Search for the cell housing the specified text and yield its [X, Y] center coordinate. 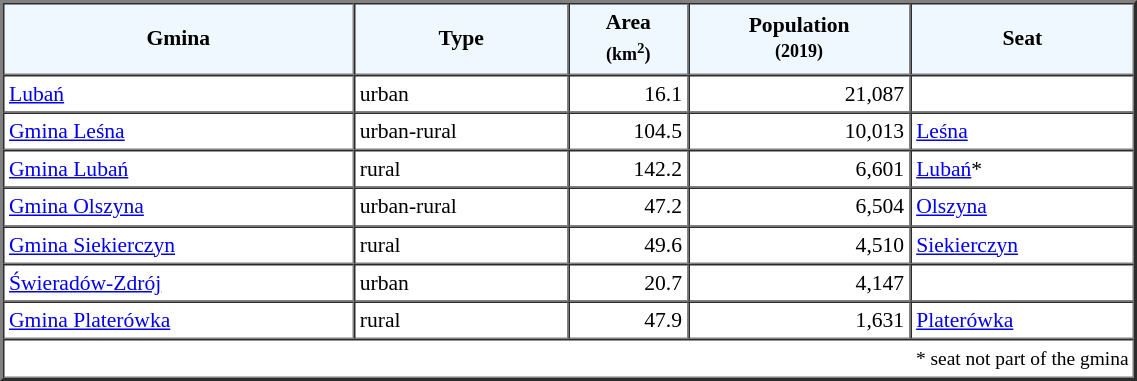
20.7 [628, 283]
Siekierczyn [1022, 245]
Olszyna [1022, 207]
Platerówka [1022, 321]
21,087 [799, 93]
Gmina Olszyna [178, 207]
Świeradów-Zdrój [178, 283]
Leśna [1022, 131]
104.5 [628, 131]
142.2 [628, 169]
Gmina Leśna [178, 131]
47.2 [628, 207]
1,631 [799, 321]
Type [462, 38]
6,601 [799, 169]
Lubań* [1022, 169]
Gmina Platerówka [178, 321]
6,504 [799, 207]
Population(2019) [799, 38]
47.9 [628, 321]
Lubań [178, 93]
16.1 [628, 93]
10,013 [799, 131]
49.6 [628, 245]
Area(km2) [628, 38]
Gmina Lubań [178, 169]
Seat [1022, 38]
4,510 [799, 245]
Gmina Siekierczyn [178, 245]
Gmina [178, 38]
* seat not part of the gmina [569, 359]
4,147 [799, 283]
